Provide the (x, y) coordinate of the cell's center where the given text is located.  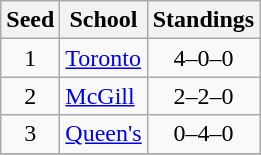
School (104, 20)
1 (30, 58)
Queen's (104, 134)
Toronto (104, 58)
Standings (203, 20)
Seed (30, 20)
3 (30, 134)
2–2–0 (203, 96)
4–0–0 (203, 58)
McGill (104, 96)
0–4–0 (203, 134)
2 (30, 96)
